Detect which cell encompasses the target text, then output its (X, Y) center coordinate. 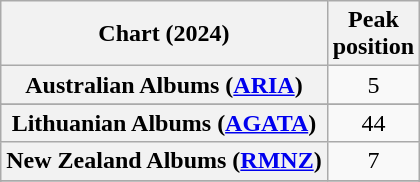
7 (373, 161)
Peakposition (373, 34)
New Zealand Albums (RMNZ) (164, 161)
Chart (2024) (164, 34)
Australian Albums (ARIA) (164, 85)
5 (373, 85)
Lithuanian Albums (AGATA) (164, 123)
44 (373, 123)
